Provide the (x, y) coordinate of the cell's center where the given text is located.  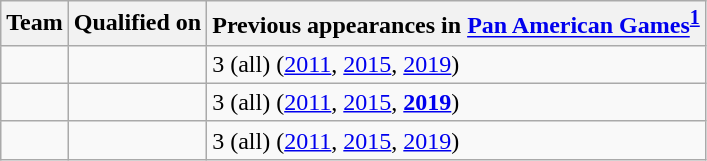
Previous appearances in Pan American Games1 (456, 24)
Qualified on (137, 24)
Team (35, 24)
